Identify which cell holds the provided text, then report its (X, Y) central coordinate. 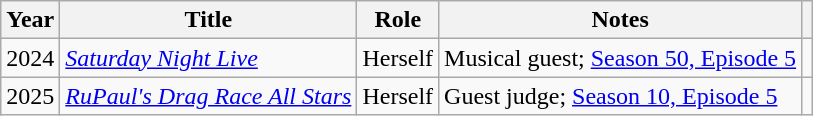
2024 (30, 58)
2025 (30, 96)
Musical guest; Season 50, Episode 5 (620, 58)
Notes (620, 20)
Guest judge; Season 10, Episode 5 (620, 96)
RuPaul's Drag Race All Stars (208, 96)
Year (30, 20)
Role (398, 20)
Saturday Night Live (208, 58)
Title (208, 20)
